Pinpoint the cell where the given text exists, returning its [X, Y] midpoint coordinate. 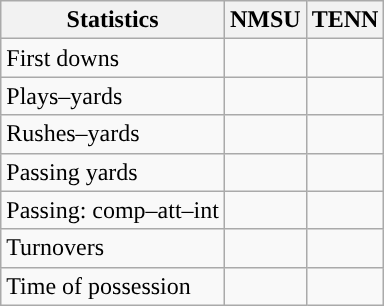
TENN [345, 20]
Statistics [113, 20]
Passing yards [113, 172]
Plays–yards [113, 96]
First downs [113, 58]
Turnovers [113, 248]
Passing: comp–att–int [113, 210]
Rushes–yards [113, 134]
NMSU [265, 20]
Time of possession [113, 286]
